Return the (x, y) coordinate for the center point of the cell that contains the specified text.  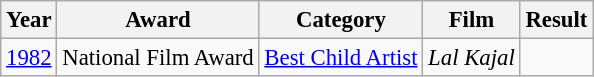
Film (472, 20)
Category (341, 20)
Award (158, 20)
Result (556, 20)
Year (29, 20)
Best Child Artist (341, 58)
Lal Kajal (472, 58)
1982 (29, 58)
National Film Award (158, 58)
